Find where the given text appears and provide that cell's center as [X, Y] coordinate. 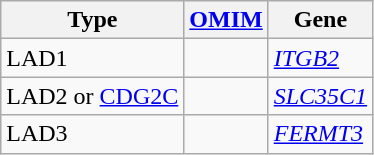
Type [92, 20]
Gene [320, 20]
LAD3 [92, 134]
FERMT3 [320, 134]
LAD2 or CDG2C [92, 96]
OMIM [226, 20]
SLC35C1 [320, 96]
LAD1 [92, 58]
ITGB2 [320, 58]
